Detect which cell encompasses the target text, then output its [x, y] center coordinate. 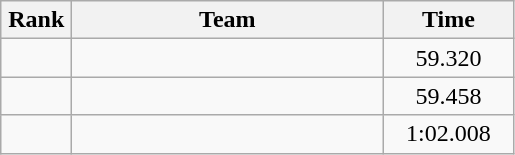
Team [228, 20]
Rank [36, 20]
Time [448, 20]
59.458 [448, 96]
59.320 [448, 58]
1:02.008 [448, 134]
